Find where the given text appears and provide that cell's center as (X, Y) coordinate. 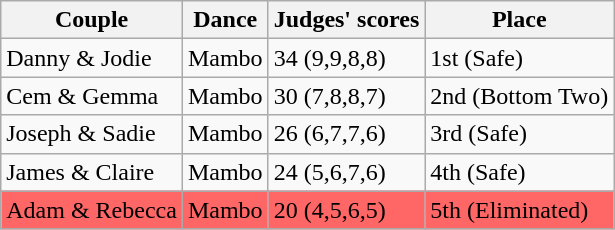
2nd (Bottom Two) (520, 96)
30 (7,8,8,7) (346, 96)
James & Claire (92, 172)
20 (4,5,6,5) (346, 210)
Dance (225, 20)
Joseph & Sadie (92, 134)
24 (5,6,7,6) (346, 172)
Adam & Rebecca (92, 210)
1st (Safe) (520, 58)
Judges' scores (346, 20)
5th (Eliminated) (520, 210)
4th (Safe) (520, 172)
Danny & Jodie (92, 58)
Place (520, 20)
34 (9,9,8,8) (346, 58)
Couple (92, 20)
3rd (Safe) (520, 134)
Cem & Gemma (92, 96)
26 (6,7,7,6) (346, 134)
